Find where the given text appears and provide that cell's center as (x, y) coordinate. 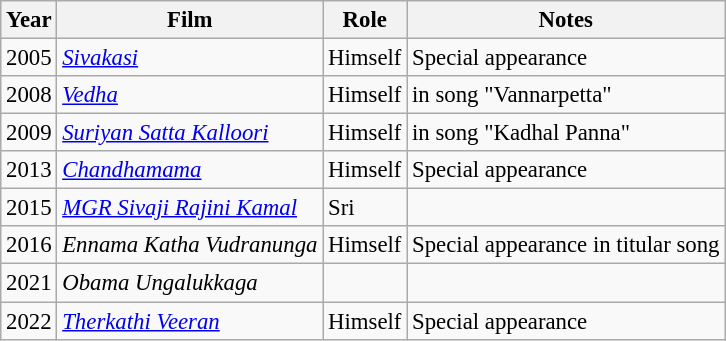
in song "Kadhal Panna" (566, 133)
Special appearance in titular song (566, 245)
2015 (29, 208)
Chandhamama (190, 170)
Therkathi Veeran (190, 321)
Sri (365, 208)
Vedha (190, 95)
2021 (29, 283)
MGR Sivaji Rajini Kamal (190, 208)
Film (190, 20)
Notes (566, 20)
2016 (29, 245)
Year (29, 20)
Suriyan Satta Kalloori (190, 133)
Role (365, 20)
Obama Ungalukkaga (190, 283)
2013 (29, 170)
2009 (29, 133)
Sivakasi (190, 58)
in song "Vannarpetta" (566, 95)
2008 (29, 95)
2022 (29, 321)
2005 (29, 58)
Ennama Katha Vudranunga (190, 245)
